From the cell containing the given text, extract its center point as (x, y) coordinate. 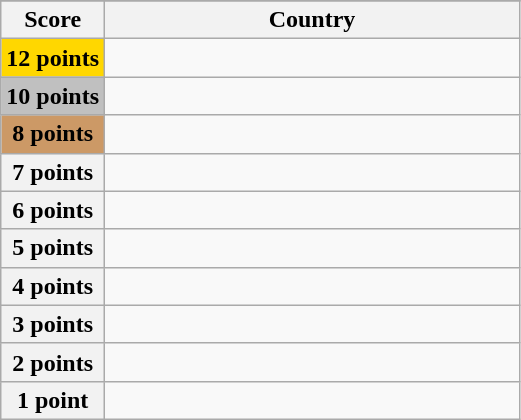
4 points (53, 286)
10 points (53, 96)
Score (53, 20)
1 point (53, 400)
5 points (53, 248)
6 points (53, 210)
3 points (53, 324)
7 points (53, 172)
8 points (53, 134)
12 points (53, 58)
Country (312, 20)
2 points (53, 362)
